Capture the cell that displays the provided text and extract its [X, Y] central coordinate. 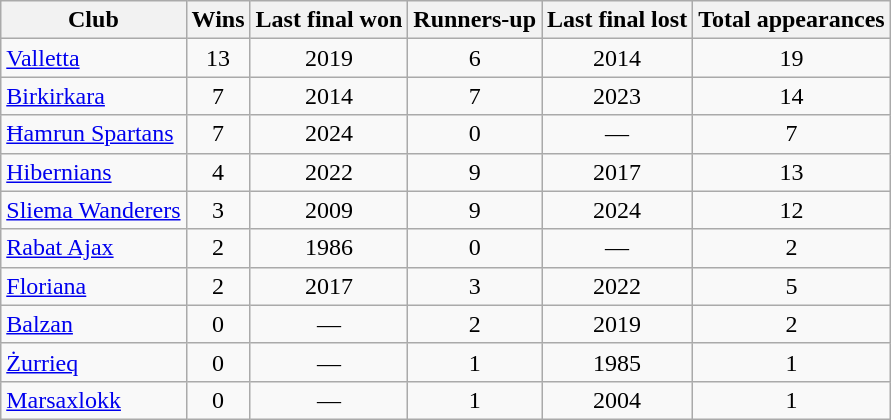
4 [218, 172]
Wins [218, 20]
5 [792, 286]
Club [94, 20]
Żurrieq [94, 362]
Ħamrun Spartans [94, 134]
Total appearances [792, 20]
Runners-up [475, 20]
Sliema Wanderers [94, 210]
Floriana [94, 286]
2023 [618, 96]
Balzan [94, 324]
2004 [618, 400]
1985 [618, 362]
Last final lost [618, 20]
19 [792, 58]
Rabat Ajax [94, 248]
Birkirkara [94, 96]
6 [475, 58]
Marsaxlokk [94, 400]
Hibernians [94, 172]
12 [792, 210]
14 [792, 96]
2009 [329, 210]
Last final won [329, 20]
Valletta [94, 58]
1986 [329, 248]
